For the text-containing cell, return its midpoint in (x, y) coordinate format. 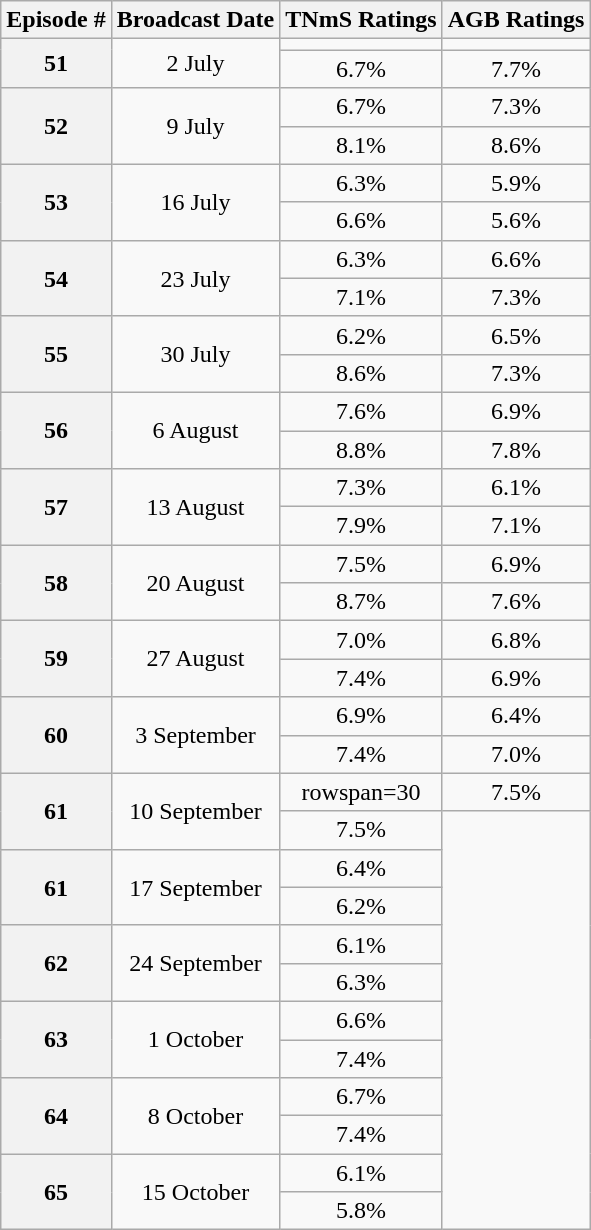
24 September (196, 963)
rowspan=30 (361, 792)
53 (56, 202)
8.7% (361, 602)
AGB Ratings (516, 20)
5.8% (361, 1211)
Broadcast Date (196, 20)
17 September (196, 887)
8.8% (361, 449)
20 August (196, 583)
6.8% (516, 640)
3 September (196, 735)
57 (56, 507)
2 July (196, 64)
6 August (196, 430)
10 September (196, 811)
63 (56, 1039)
60 (56, 735)
62 (56, 963)
6.5% (516, 335)
27 August (196, 659)
59 (56, 659)
58 (56, 583)
55 (56, 354)
5.6% (516, 221)
8 October (196, 1116)
23 July (196, 278)
52 (56, 126)
7.8% (516, 449)
51 (56, 64)
8.1% (361, 145)
TNmS Ratings (361, 20)
64 (56, 1116)
16 July (196, 202)
7.7% (516, 69)
9 July (196, 126)
15 October (196, 1192)
Episode # (56, 20)
56 (56, 430)
1 October (196, 1039)
65 (56, 1192)
54 (56, 278)
13 August (196, 507)
30 July (196, 354)
5.9% (516, 183)
7.9% (361, 526)
